Capture the cell that displays the provided text and extract its (x, y) central coordinate. 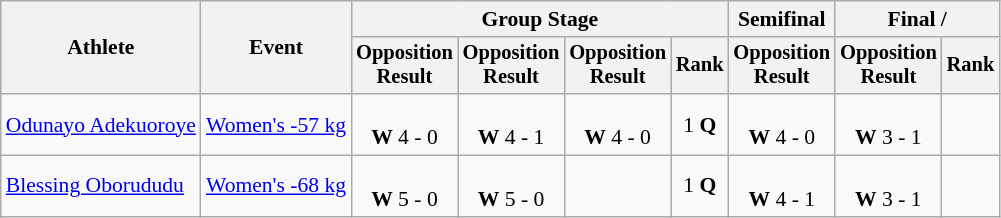
Final / (917, 19)
Women's -68 kg (276, 186)
Group Stage (540, 19)
Event (276, 48)
Women's -57 kg (276, 124)
Blessing Oborududu (101, 186)
Odunayo Adekuoroye (101, 124)
Semifinal (782, 19)
Athlete (101, 48)
